From the cell containing the given text, extract its center point as (X, Y) coordinate. 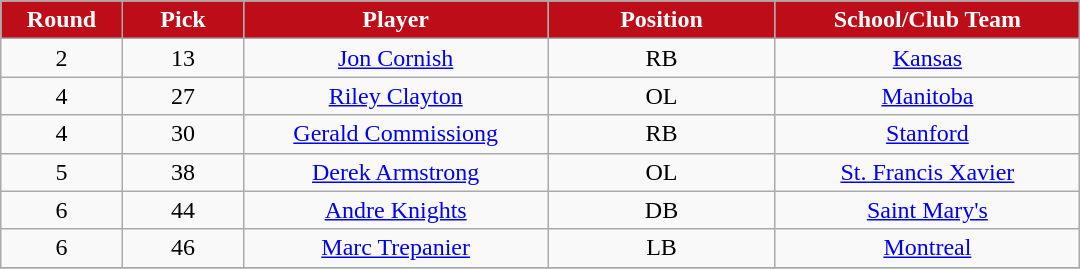
30 (183, 134)
Gerald Commissiong (396, 134)
DB (662, 210)
44 (183, 210)
Kansas (927, 58)
Round (62, 20)
Andre Knights (396, 210)
Stanford (927, 134)
46 (183, 248)
St. Francis Xavier (927, 172)
27 (183, 96)
Player (396, 20)
5 (62, 172)
Derek Armstrong (396, 172)
Pick (183, 20)
13 (183, 58)
Jon Cornish (396, 58)
Riley Clayton (396, 96)
Position (662, 20)
2 (62, 58)
School/Club Team (927, 20)
Saint Mary's (927, 210)
38 (183, 172)
Montreal (927, 248)
Manitoba (927, 96)
Marc Trepanier (396, 248)
LB (662, 248)
